Provide the (X, Y) coordinate of the cell's center where the given text is located.  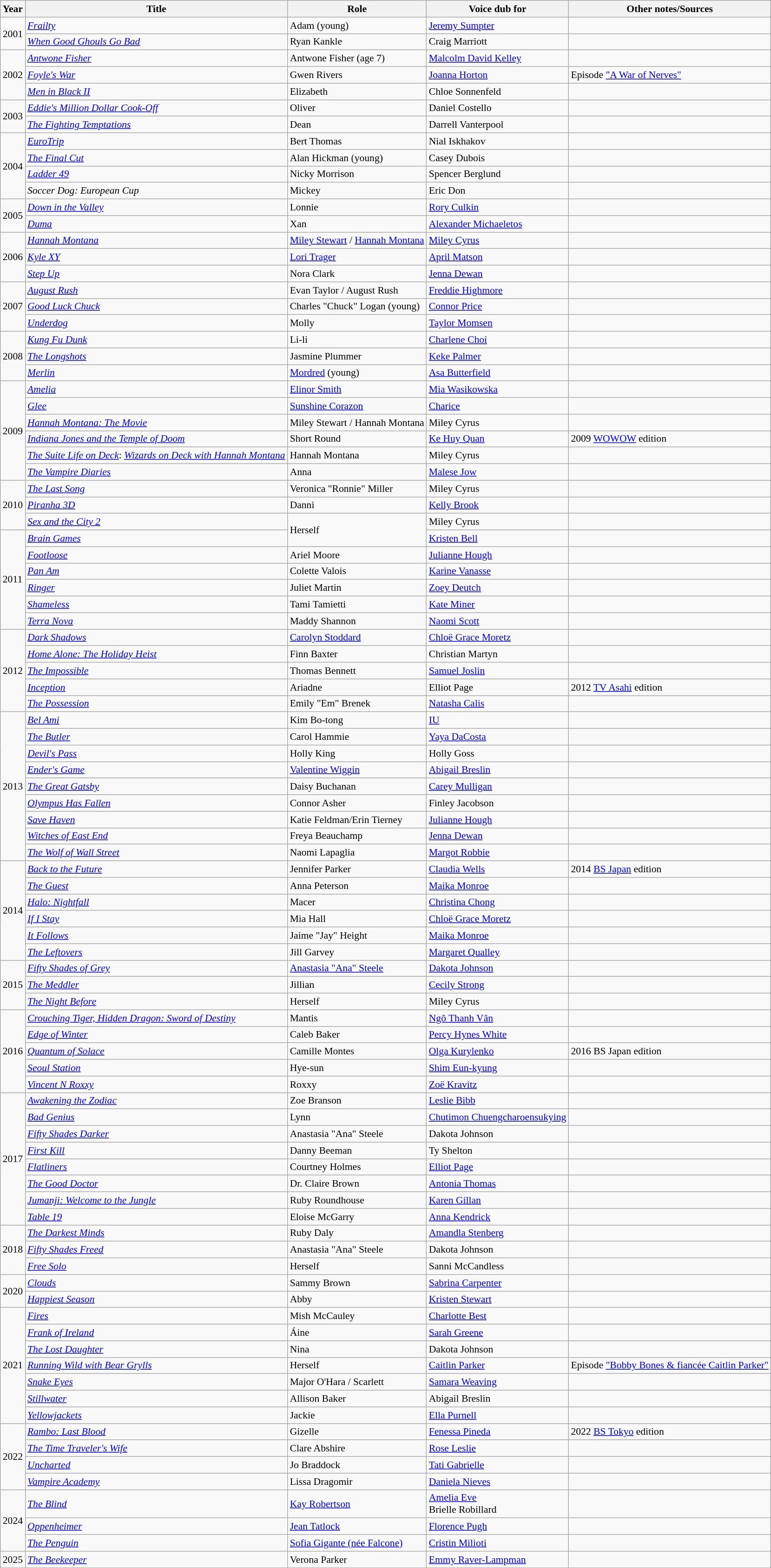
Chutimon Chuengcharoensukying (498, 1117)
The Penguin (156, 1543)
Kristen Bell (498, 538)
Olga Kurylenko (498, 1052)
Sofia Gigante (née Falcone) (357, 1543)
Clare Abshire (357, 1449)
2009 (13, 431)
Chloe Sonnenfeld (498, 91)
Edge of Winter (156, 1035)
Allison Baker (357, 1399)
Casey Dubois (498, 158)
Crouching Tiger, Hidden Dragon: Sword of Destiny (156, 1018)
Samuel Joslin (498, 671)
2014 BS Japan edition (669, 869)
The Guest (156, 886)
Carol Hammie (357, 737)
The Fighting Temptations (156, 125)
Down in the Valley (156, 208)
Tati Gabrielle (498, 1465)
Antwone Fisher (156, 59)
Jill Garvey (357, 952)
Lonnie (357, 208)
Sabrina Carpenter (498, 1283)
Eloise McGarry (357, 1217)
Kristen Stewart (498, 1300)
Daisy Buchanan (357, 787)
Anna Peterson (357, 886)
Freddie Highmore (498, 290)
Caitlin Parker (498, 1365)
Dr. Claire Brown (357, 1184)
Jackie (357, 1415)
Anna Kendrick (498, 1217)
Connor Asher (357, 803)
Naomi Scott (498, 621)
Kelly Brook (498, 505)
2007 (13, 307)
Ariel Moore (357, 555)
Halo: Nightfall (156, 902)
Karine Vanasse (498, 571)
Mordred (young) (357, 373)
Charlotte Best (498, 1316)
Fifty Shades Freed (156, 1250)
Mickey (357, 191)
Step Up (156, 274)
Ruby Roundhouse (357, 1200)
Juliet Martin (357, 588)
The Time Traveler's Wife (156, 1449)
Other notes/Sources (669, 9)
Zoë Kravitz (498, 1085)
Asa Butterfield (498, 373)
2016 (13, 1051)
Mantis (357, 1018)
Home Alone: The Holiday Heist (156, 654)
Caleb Baker (357, 1035)
Malese Jow (498, 472)
Ringer (156, 588)
Amelia (156, 390)
2012 (13, 671)
Seoul Station (156, 1068)
Jumanji: Welcome to the Jungle (156, 1200)
Save Haven (156, 820)
Holly King (357, 753)
Duma (156, 224)
Short Round (357, 439)
Eric Don (498, 191)
Freya Beauchamp (357, 836)
Elizabeth (357, 91)
Lissa Dragomir (357, 1482)
Connor Price (498, 307)
Xan (357, 224)
Veronica "Ronnie" Miller (357, 489)
Eddie's Million Dollar Cook-Off (156, 108)
Gwen Rivers (357, 75)
Kay Robertson (357, 1504)
Nina (357, 1349)
Camille Montes (357, 1052)
Molly (357, 323)
Pan Am (156, 571)
Charice (498, 406)
First Kill (156, 1150)
Fifty Shades of Grey (156, 968)
The Impossible (156, 671)
Evan Taylor / August Rush (357, 290)
Oliver (357, 108)
Katie Feldman/Erin Tierney (357, 820)
Bel Ami (156, 720)
Anna (357, 472)
Gizelle (357, 1432)
The Meddler (156, 985)
The Possession (156, 704)
Awakening the Zodiac (156, 1101)
Flatliners (156, 1167)
The Last Song (156, 489)
Sunshine Corazon (357, 406)
Alan Hickman (young) (357, 158)
Brain Games (156, 538)
Taylor Momsen (498, 323)
Free Solo (156, 1267)
2022 BS Tokyo edition (669, 1432)
2020 (13, 1291)
Rambo: Last Blood (156, 1432)
Oppenheimer (156, 1527)
Episode "Bobby Bones & fiancée Caitlin Parker" (669, 1365)
Danni (357, 505)
Nora Clark (357, 274)
Holly Goss (498, 753)
Dean (357, 125)
Margot Robbie (498, 853)
Quantum of Solace (156, 1052)
Dark Shadows (156, 638)
Thomas Bennett (357, 671)
Emmy Raver-Lampman (498, 1560)
Table 19 (156, 1217)
Malcolm David Kelley (498, 59)
Role (357, 9)
Back to the Future (156, 869)
The Wolf of Wall Street (156, 853)
Shim Eun-kyung (498, 1068)
Craig Marriott (498, 42)
Percy Hynes White (498, 1035)
Stillwater (156, 1399)
Florence Pugh (498, 1527)
Sex and the City 2 (156, 522)
Fenessa Pineda (498, 1432)
Voice dub for (498, 9)
Antwone Fisher (age 7) (357, 59)
Charlene Choi (498, 340)
Ladder 49 (156, 174)
Karen Gillan (498, 1200)
Jaime "Jay" Height (357, 935)
Joanna Horton (498, 75)
Kim Bo-tong (357, 720)
Snake Eyes (156, 1382)
Frank of Ireland (156, 1333)
Daniela Nieves (498, 1482)
Zoey Deutch (498, 588)
Antonia Thomas (498, 1184)
August Rush (156, 290)
Hannah Montana: The Movie (156, 423)
Keke Palmer (498, 356)
The Night Before (156, 1002)
Foyle's War (156, 75)
Zoe Branson (357, 1101)
Elinor Smith (357, 390)
Samara Weaving (498, 1382)
Sarah Greene (498, 1333)
Colette Valois (357, 571)
Good Luck Chuck (156, 307)
Title (156, 9)
Olympus Has Fallen (156, 803)
Finn Baxter (357, 654)
2004 (13, 166)
Ngô Thanh Vân (498, 1018)
Rory Culkin (498, 208)
Glee (156, 406)
Jeremy Sumpter (498, 26)
Jo Braddock (357, 1465)
Rose Leslie (498, 1449)
IU (498, 720)
When Good Ghouls Go Bad (156, 42)
Tami Tamietti (357, 605)
2021 (13, 1365)
Vampire Academy (156, 1482)
The Final Cut (156, 158)
Major O'Hara / Scarlett (357, 1382)
Natasha Calis (498, 704)
Ruby Daly (357, 1233)
Clouds (156, 1283)
Footloose (156, 555)
Mia Hall (357, 919)
2018 (13, 1249)
2016 BS Japan edition (669, 1052)
Devil's Pass (156, 753)
Finley Jacobson (498, 803)
Running Wild with Bear Grylls (156, 1365)
2002 (13, 75)
Verona Parker (357, 1560)
Ryan Kankle (357, 42)
Fires (156, 1316)
Witches of East End (156, 836)
Carey Mulligan (498, 787)
Claudia Wells (498, 869)
Yellowjackets (156, 1415)
Darrell Vanterpool (498, 125)
Danny Beeman (357, 1150)
Spencer Berglund (498, 174)
Inception (156, 687)
2009 WOWOW edition (669, 439)
Sanni McCandless (498, 1267)
The Lost Daughter (156, 1349)
Kung Fu Dunk (156, 340)
Ke Huy Quan (498, 439)
2011 (13, 580)
Underdog (156, 323)
2013 (13, 787)
Soccer Dog: European Cup (156, 191)
Christian Martyn (498, 654)
Christina Chong (498, 902)
2024 (13, 1520)
Ariadne (357, 687)
2010 (13, 505)
2025 (13, 1560)
Ty Shelton (498, 1150)
Jasmine Plummer (357, 356)
Mia Wasikowska (498, 390)
Valentine Wiggin (357, 770)
Episode "A War of Nerves" (669, 75)
Men in Black II (156, 91)
Amelia EveBrielle Robillard (498, 1504)
Maddy Shannon (357, 621)
Charles "Chuck" Logan (young) (357, 307)
2015 (13, 985)
Jillian (357, 985)
EuroTrip (156, 141)
Fifty Shades Darker (156, 1134)
Daniel Costello (498, 108)
The Butler (156, 737)
Adam (young) (357, 26)
Hye-sun (357, 1068)
Carolyn Stoddard (357, 638)
The Beekeeper (156, 1560)
The Great Gatsby (156, 787)
The Blind (156, 1504)
Amandla Stenberg (498, 1233)
2012 TV Asahi edition (669, 687)
2022 (13, 1457)
The Longshots (156, 356)
Lori Trager (357, 257)
Indiana Jones and the Temple of Doom (156, 439)
Lynn (357, 1117)
Bad Genius (156, 1117)
Kyle XY (156, 257)
2006 (13, 257)
The Leftovers (156, 952)
Áine (357, 1333)
The Darkest Minds (156, 1233)
The Suite Life on Deck: Wizards on Deck with Hannah Montana (156, 456)
Li-li (357, 340)
Yaya DaCosta (498, 737)
Margaret Qualley (498, 952)
Cecily Strong (498, 985)
Ella Purnell (498, 1415)
Happiest Season (156, 1300)
Jean Tatlock (357, 1527)
Emily "Em" Brenek (357, 704)
Cristin Milioti (498, 1543)
If I Stay (156, 919)
Nial Iskhakov (498, 141)
The Vampire Diaries (156, 472)
Alexander Michaeletos (498, 224)
2008 (13, 357)
Shameless (156, 605)
Jennifer Parker (357, 869)
Piranha 3D (156, 505)
Nicky Morrison (357, 174)
Courtney Holmes (357, 1167)
Leslie Bibb (498, 1101)
2014 (13, 911)
Sammy Brown (357, 1283)
Ender's Game (156, 770)
Vincent N Roxxy (156, 1085)
2001 (13, 33)
Abby (357, 1300)
Merlin (156, 373)
Uncharted (156, 1465)
Kate Miner (498, 605)
Year (13, 9)
Macer (357, 902)
Frailty (156, 26)
Mish McCauley (357, 1316)
It Follows (156, 935)
Roxxy (357, 1085)
Naomi Lapaglia (357, 853)
Terra Nova (156, 621)
Bert Thomas (357, 141)
April Matson (498, 257)
2003 (13, 116)
2005 (13, 216)
2017 (13, 1158)
The Good Doctor (156, 1184)
